Return [x, y] of the center of cell containing provided text 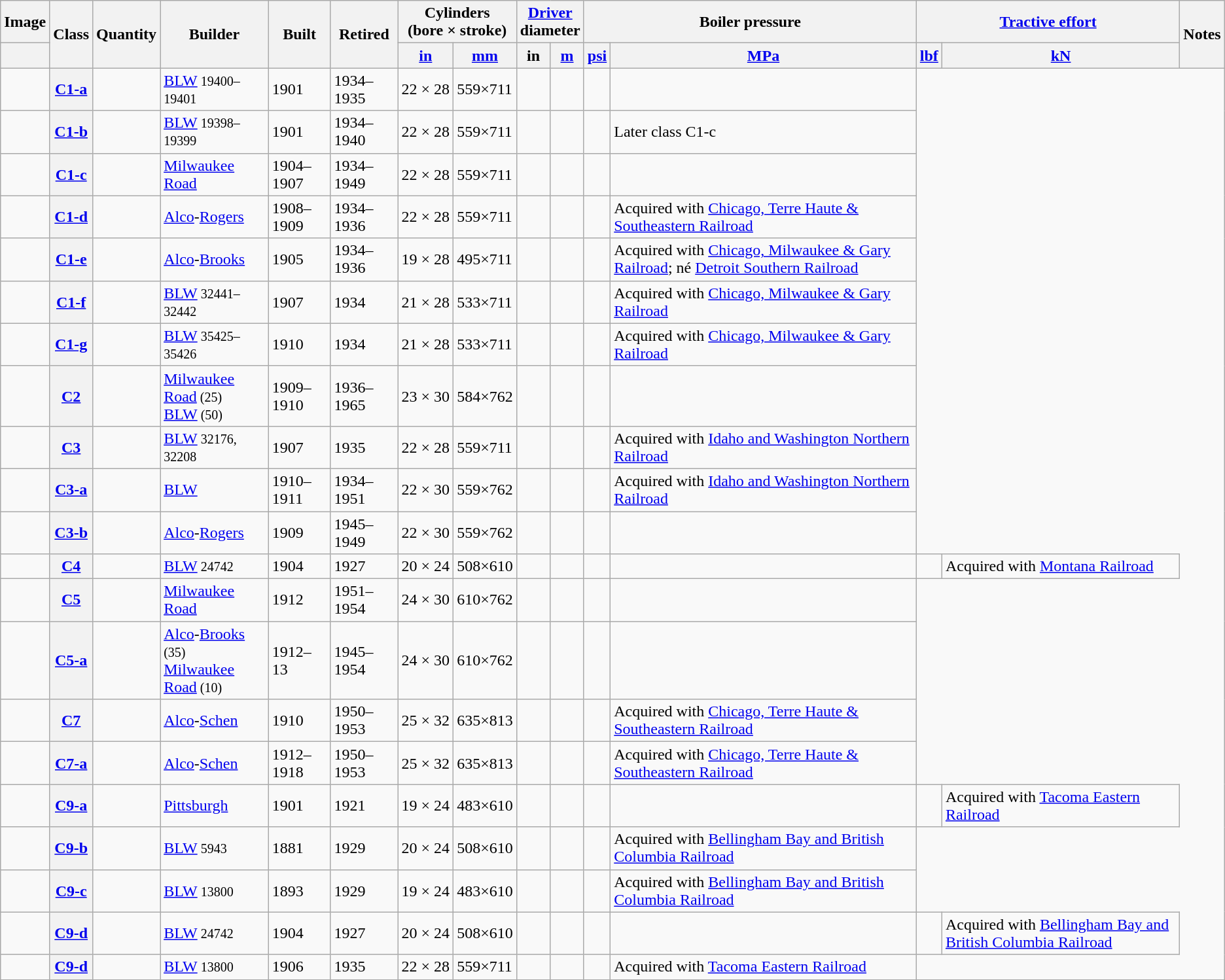
Retired [364, 34]
C5 [71, 601]
C7-a [71, 763]
C7 [71, 721]
1912 [300, 601]
lbf [929, 56]
1945–1949 [364, 533]
psi [597, 56]
C1-a [71, 89]
Builder [215, 34]
1893 [300, 891]
1921 [364, 806]
Milwaukee Road (25)BLW (50) [215, 396]
BLW [215, 489]
m [567, 56]
1905 [300, 259]
C1-b [71, 132]
C5-a [71, 661]
1936–1965 [364, 396]
1906 [300, 967]
C1-g [71, 344]
C2 [71, 396]
Quantity [127, 34]
1908–1909 [300, 217]
kN [1060, 56]
Pittsburgh [215, 806]
1934–1940 [364, 132]
1912–13 [300, 661]
Boiler pressure [750, 22]
23 × 30 [425, 396]
C9-a [71, 806]
C3-a [71, 489]
C1-c [71, 174]
Alco-Brooks (35)Milwaukee Road (10) [215, 661]
BLW 32441–32442 [215, 302]
1904–1907 [300, 174]
495×711 [486, 259]
C1-e [71, 259]
Tractive effort [1048, 22]
Class [71, 34]
Cylinders(bore × stroke) [457, 22]
19 × 28 [425, 259]
Later class C1-c [764, 132]
C1-f [71, 302]
BLW 32176, 32208 [215, 447]
BLW 5943 [215, 848]
C3 [71, 447]
1912–1918 [300, 763]
C4 [71, 567]
1934–1935 [364, 89]
1910–1911 [300, 489]
C3-b [71, 533]
Driverdiameter [550, 22]
BLW 19398–19399 [215, 132]
1951–1954 [364, 601]
C1-d [71, 217]
1881 [300, 848]
BLW 35425–35426 [215, 344]
Image [25, 22]
1909 [300, 533]
Acquired with Chicago, Milwaukee & Gary Railroad; né Detroit Southern Railroad [764, 259]
584×762 [486, 396]
mm [486, 56]
Built [300, 34]
BLW 19400–19401 [215, 89]
Alco-Brooks [215, 259]
C9-b [71, 848]
Acquired with Montana Railroad [1060, 567]
C9-c [71, 891]
1934–1949 [364, 174]
1909–1910 [300, 396]
MPa [764, 56]
Notes [1202, 34]
1945–1954 [364, 661]
1934–1951 [364, 489]
